From the cell containing the given text, extract its center point as (x, y) coordinate. 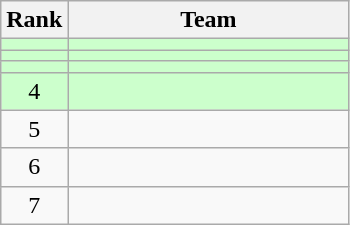
6 (34, 167)
5 (34, 129)
Rank (34, 20)
Team (208, 20)
7 (34, 205)
4 (34, 91)
